Search for the cell housing the specified text and yield its (x, y) center coordinate. 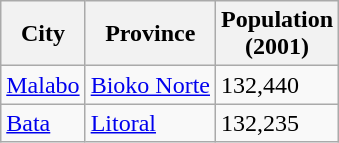
Litoral (150, 123)
City (43, 34)
132,440 (278, 85)
Population(2001) (278, 34)
132,235 (278, 123)
Bata (43, 123)
Province (150, 34)
Malabo (43, 85)
Bioko Norte (150, 85)
